Extract the [X, Y] coordinate from the center of the cell holding the provided text.  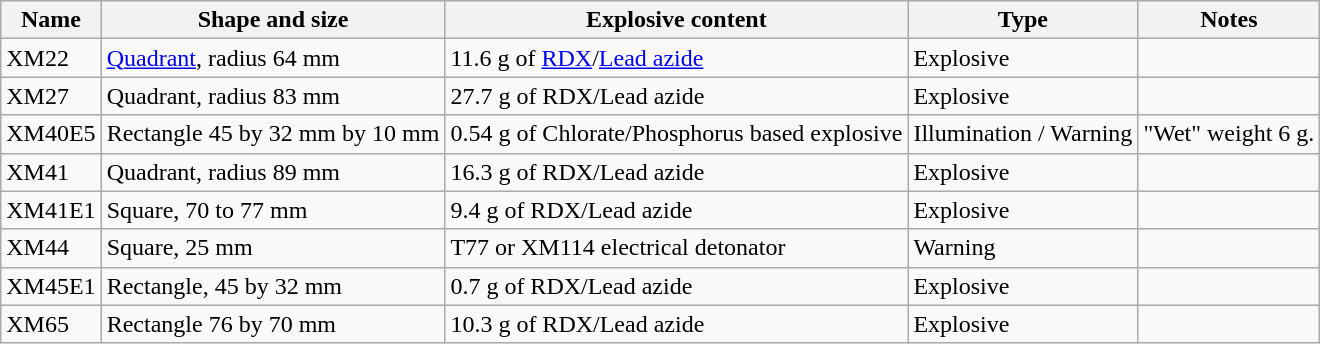
27.7 g of RDX/Lead azide [676, 96]
XM45E1 [51, 286]
Rectangle, 45 by 32 mm [273, 286]
0.7 g of RDX/Lead azide [676, 286]
Explosive content [676, 20]
16.3 g of RDX/Lead azide [676, 172]
Square, 25 mm [273, 248]
Quadrant, radius 83 mm [273, 96]
Square, 70 to 77 mm [273, 210]
Notes [1229, 20]
XM22 [51, 58]
XM44 [51, 248]
Type [1023, 20]
XM65 [51, 324]
Rectangle 45 by 32 mm by 10 mm [273, 134]
"Wet" weight 6 g. [1229, 134]
9.4 g of RDX/Lead azide [676, 210]
10.3 g of RDX/Lead azide [676, 324]
XM27 [51, 96]
Illumination / Warning [1023, 134]
T77 or XM114 electrical detonator [676, 248]
Quadrant, radius 64 mm [273, 58]
11.6 g of RDX/Lead azide [676, 58]
Shape and size [273, 20]
Rectangle 76 by 70 mm [273, 324]
0.54 g of Chlorate/Phosphorus based explosive [676, 134]
Name [51, 20]
XM41E1 [51, 210]
XM40E5 [51, 134]
Warning [1023, 248]
XM41 [51, 172]
Quadrant, radius 89 mm [273, 172]
